Pinpoint the cell where the given text exists, returning its (X, Y) midpoint coordinate. 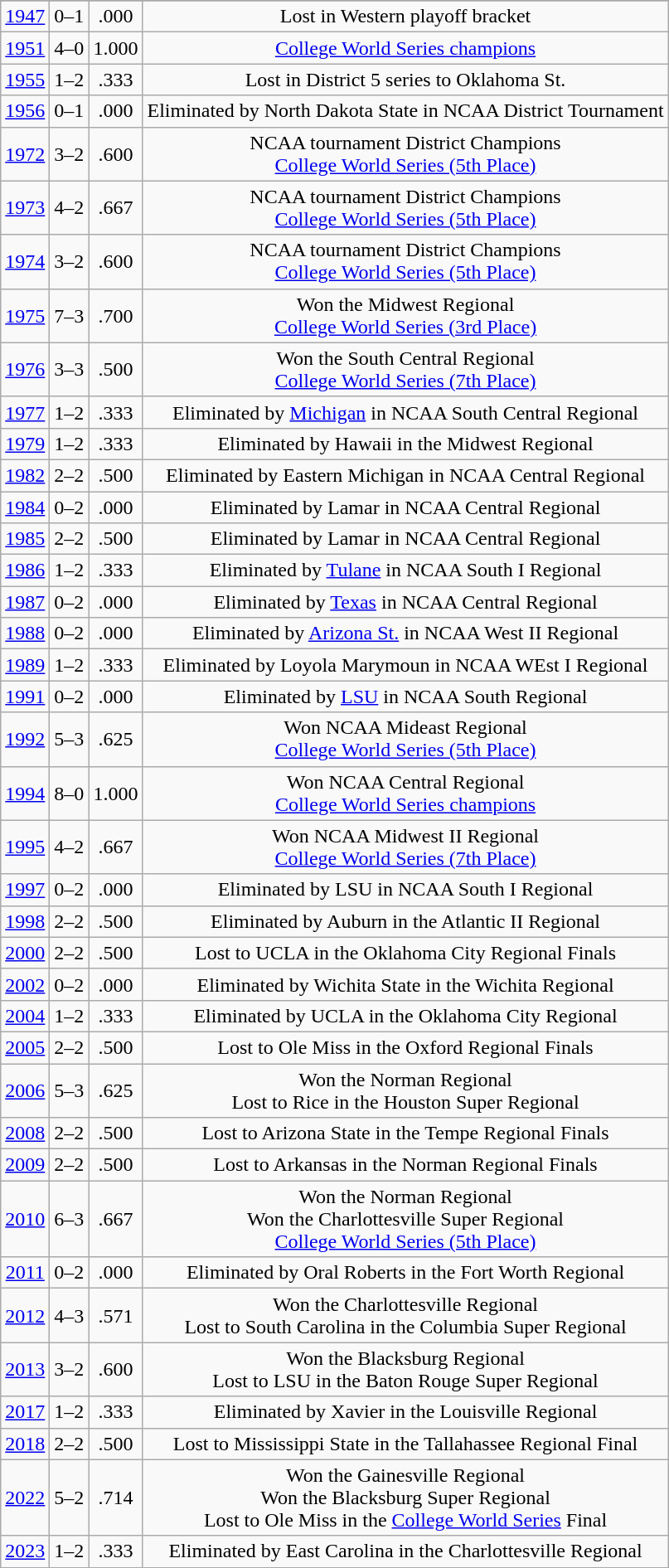
Won the Charlottesville RegionalLost to South Carolina in the Columbia Super Regional (405, 1315)
2005 (25, 1047)
Won NCAA Central Regional College World Series champions (405, 793)
1982 (25, 475)
Lost to Arkansas in the Norman Regional Finals (405, 1165)
Lost to UCLA in the Oklahoma City Regional Finals (405, 953)
.571 (116, 1315)
1986 (25, 570)
Won the Norman RegionalWon the Charlottesville Super RegionalCollege World Series (5th Place) (405, 1219)
Won the Norman Regional Lost to Rice in the Houston Super Regional (405, 1090)
1973 (25, 207)
1976 (25, 370)
Eliminated by LSU in NCAA South Regional (405, 697)
Won the Gainesville RegionalWon the Blacksburg Super RegionalLost to Ole Miss in the College World Series Final (405, 1498)
Won NCAA Mideast RegionalCollege World Series (5th Place) (405, 740)
Eliminated by Auburn in the Atlantic II Regional (405, 921)
Lost to Ole Miss in the Oxford Regional Finals (405, 1047)
1991 (25, 697)
1951 (25, 48)
1995 (25, 847)
Won the Midwest Regional College World Series (3rd Place) (405, 315)
Won NCAA Midwest II Regional College World Series (7th Place) (405, 847)
2017 (25, 1412)
Eliminated by Arizona St. in NCAA West II Regional (405, 634)
2010 (25, 1219)
1956 (25, 111)
2002 (25, 984)
5–2 (70, 1498)
Lost in Western playoff bracket (405, 17)
1975 (25, 315)
2022 (25, 1498)
2023 (25, 1551)
Eliminated by Michigan in NCAA South Central Regional (405, 412)
4–0 (70, 48)
2013 (25, 1370)
Lost to Arizona State in the Tempe Regional Finals (405, 1134)
1987 (25, 602)
Eliminated by UCLA in the Oklahoma City Regional (405, 1016)
1989 (25, 665)
1998 (25, 921)
Lost in District 5 series to Oklahoma St. (405, 80)
1972 (25, 154)
1955 (25, 80)
Eliminated by Tulane in NCAA South I Regional (405, 570)
Eliminated by East Carolina in the Charlottesville Regional (405, 1551)
1994 (25, 793)
Eliminated by North Dakota State in NCAA District Tournament (405, 111)
2008 (25, 1134)
1979 (25, 444)
.700 (116, 315)
2011 (25, 1273)
1984 (25, 507)
Eliminated by LSU in NCAA South I Regional (405, 890)
7–3 (70, 315)
.714 (116, 1498)
2009 (25, 1165)
1985 (25, 539)
2006 (25, 1090)
Eliminated by Hawaii in the Midwest Regional (405, 444)
2012 (25, 1315)
3–3 (70, 370)
Eliminated by Eastern Michigan in NCAA Central Regional (405, 475)
Eliminated by Wichita State in the Wichita Regional (405, 984)
1992 (25, 740)
2018 (25, 1444)
Eliminated by Oral Roberts in the Fort Worth Regional (405, 1273)
1988 (25, 634)
2000 (25, 953)
Won the Blacksburg RegionalLost to LSU in the Baton Rouge Super Regional (405, 1370)
2004 (25, 1016)
1977 (25, 412)
1997 (25, 890)
4–3 (70, 1315)
Eliminated by Loyola Marymoun in NCAA WEst I Regional (405, 665)
6–3 (70, 1219)
Lost to Mississippi State in the Tallahassee Regional Final (405, 1444)
Eliminated by Xavier in the Louisville Regional (405, 1412)
Won the South Central Regional College World Series (7th Place) (405, 370)
College World Series champions (405, 48)
8–0 (70, 793)
Eliminated by Texas in NCAA Central Regional (405, 602)
1974 (25, 262)
1947 (25, 17)
